Pinpoint the cell where the given text exists, returning its (x, y) midpoint coordinate. 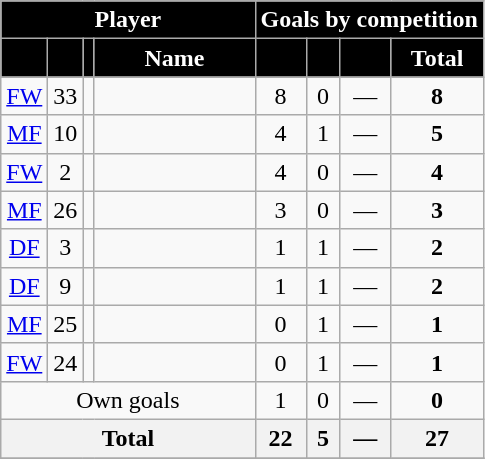
Name (174, 58)
Own goals (128, 400)
22 (280, 438)
27 (438, 438)
24 (66, 362)
33 (66, 96)
Goals by competition (369, 20)
Player (128, 20)
26 (66, 210)
10 (66, 134)
25 (66, 324)
9 (66, 286)
